Scan for the cell matching the given text and deliver its [X, Y] coordinate at center. 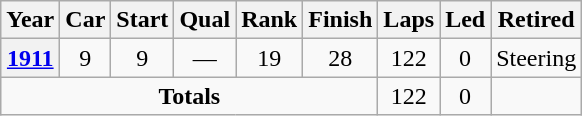
Rank [270, 20]
Year [30, 20]
1911 [30, 58]
19 [270, 58]
Totals [190, 96]
Qual [205, 20]
Start [142, 20]
Car [86, 20]
— [205, 58]
28 [340, 58]
Finish [340, 20]
Led [466, 20]
Retired [536, 20]
Laps [409, 20]
Steering [536, 58]
